For the text-containing cell, return its midpoint in (x, y) coordinate format. 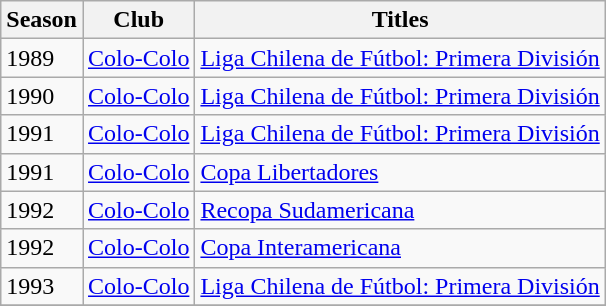
Copa Libertadores (400, 172)
Club (138, 20)
Recopa Sudamericana (400, 210)
Season (42, 20)
Copa Interamericana (400, 248)
1990 (42, 96)
1989 (42, 58)
1993 (42, 286)
Titles (400, 20)
